Return [x, y] of the center of cell containing provided text 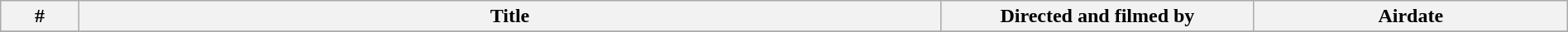
Title [509, 16]
Directed and filmed by [1097, 16]
# [40, 16]
Airdate [1411, 16]
